Capture the cell that displays the provided text and extract its (X, Y) central coordinate. 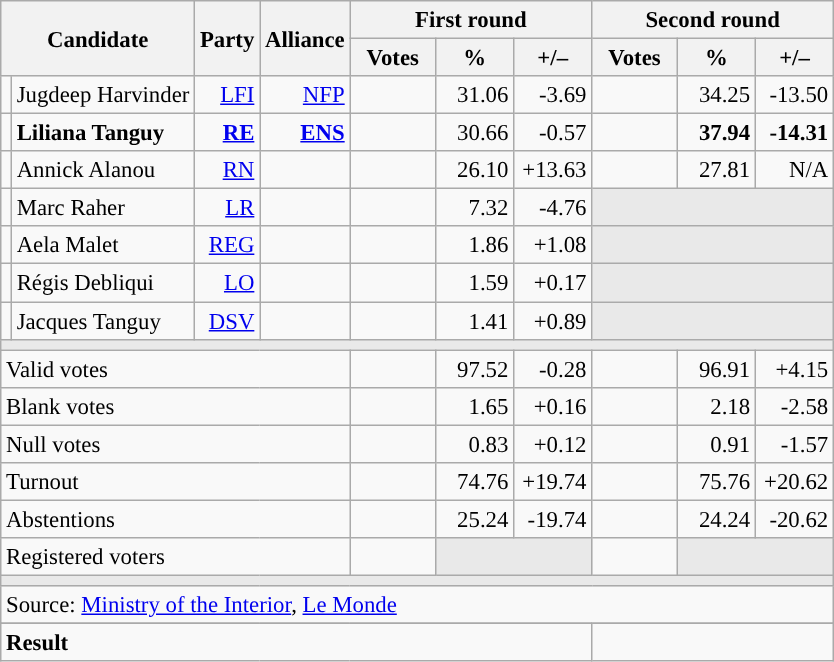
+0.17 (553, 283)
Jacques Tanguy (102, 321)
34.25 (716, 95)
0.91 (716, 444)
+4.15 (794, 369)
+20.62 (794, 482)
+13.63 (553, 170)
-1.57 (794, 444)
Candidate (98, 38)
1.59 (475, 283)
RE (228, 133)
2.18 (716, 406)
DSV (228, 321)
Turnout (176, 482)
+19.74 (553, 482)
-19.74 (553, 519)
ENS (305, 133)
Régis Debliqui (102, 283)
-13.50 (794, 95)
Registered voters (176, 557)
Annick Alanou (102, 170)
1.65 (475, 406)
96.91 (716, 369)
LR (228, 208)
LFI (228, 95)
-20.62 (794, 519)
LO (228, 283)
37.94 (716, 133)
Blank votes (176, 406)
25.24 (475, 519)
-14.31 (794, 133)
75.76 (716, 482)
Party (228, 38)
1.86 (475, 245)
Liliana Tanguy (102, 133)
1.41 (475, 321)
N/A (794, 170)
+0.12 (553, 444)
Jugdeep Harvinder (102, 95)
RN (228, 170)
REG (228, 245)
74.76 (475, 482)
-0.28 (553, 369)
0.83 (475, 444)
Valid votes (176, 369)
+1.08 (553, 245)
26.10 (475, 170)
Source: Ministry of the Interior, Le Monde (418, 605)
-2.58 (794, 406)
First round (471, 20)
Aela Malet (102, 245)
24.24 (716, 519)
97.52 (475, 369)
-4.76 (553, 208)
7.32 (475, 208)
Result (296, 643)
Null votes (176, 444)
+0.89 (553, 321)
-0.57 (553, 133)
31.06 (475, 95)
Second round (713, 20)
30.66 (475, 133)
NFP (305, 95)
Abstentions (176, 519)
Alliance (305, 38)
-3.69 (553, 95)
Marc Raher (102, 208)
27.81 (716, 170)
+0.16 (553, 406)
